Search for the cell housing the specified text and yield its [X, Y] center coordinate. 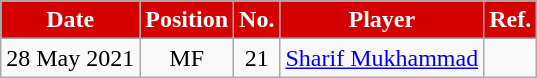
MF [187, 58]
Position [187, 20]
21 [257, 58]
28 May 2021 [70, 58]
Date [70, 20]
Player [382, 20]
Sharif Mukhammad [382, 58]
No. [257, 20]
Ref. [510, 20]
